Return [X, Y] of the center of cell containing provided text 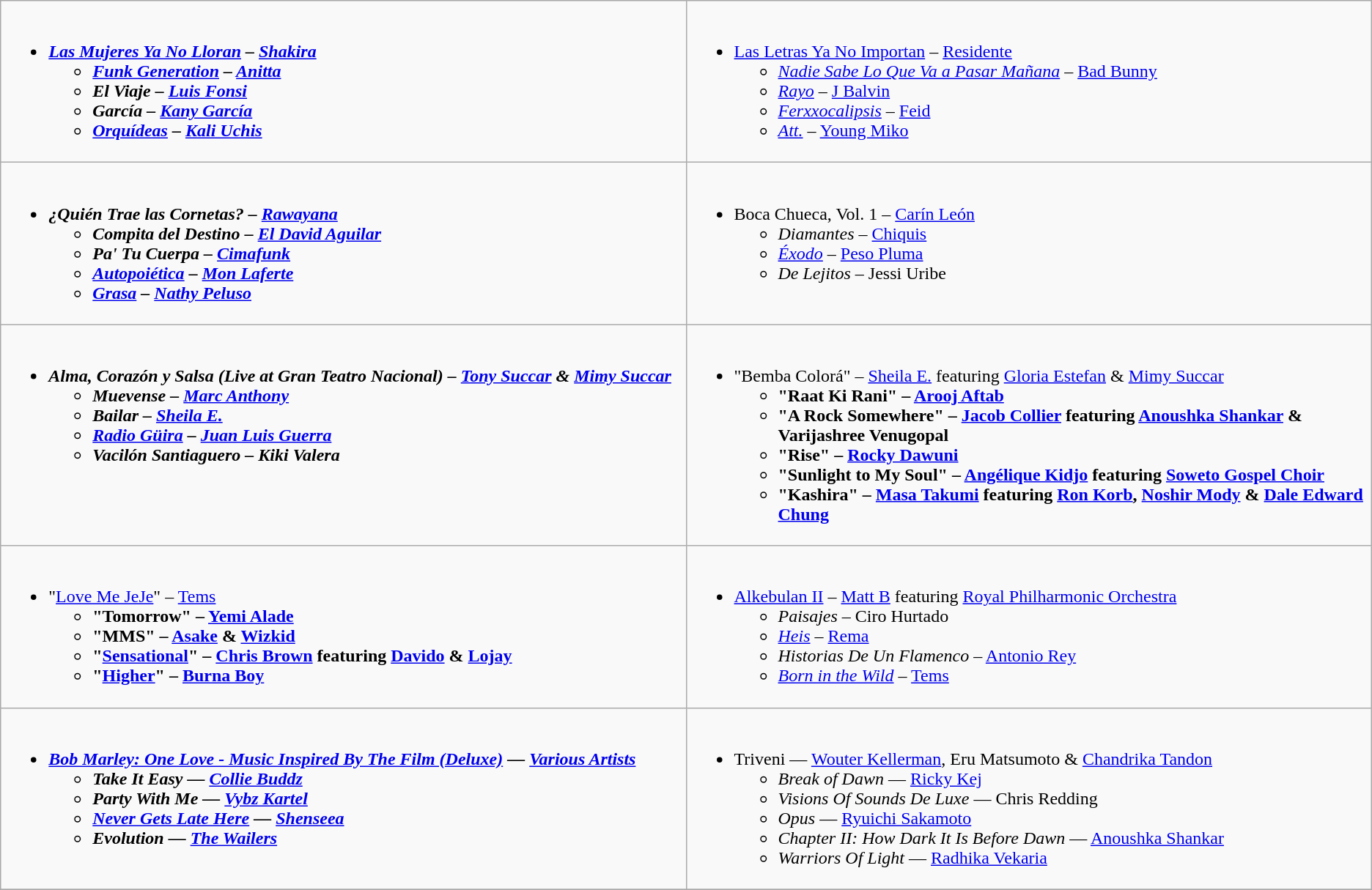
Las Letras Ya No Importan – ResidenteNadie Sabe Lo Que Va a Pasar Mañana – Bad BunnyRayo – J BalvinFerxxocalipsis – FeidAtt. – Young Miko [1029, 82]
"Love Me JeJe" – Tems"Tomorrow" – Yemi Alade"MMS" – Asake & Wizkid"Sensational" – Chris Brown featuring Davido & Lojay"Higher" – Burna Boy [343, 627]
¿Quién Trae las Cornetas? – RawayanaCompita del Destino – El David AguilarPa' Tu Cuerpa – CimafunkAutopoiética – Mon LaferteGrasa – Nathy Peluso [343, 243]
Boca Chueca, Vol. 1 – Carín LeónDiamantes – ChiquisÉxodo – Peso PlumaDe Lejitos – Jessi Uribe [1029, 243]
Las Mujeres Ya No Lloran – ShakiraFunk Generation – AnittaEl Viaje – Luis FonsiGarcía – Kany GarcíaOrquídeas – Kali Uchis [343, 82]
